Extract the [X, Y] coordinate from the center of the cell holding the provided text.  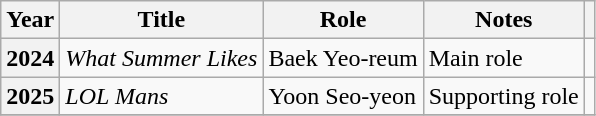
LOL Mans [162, 96]
Main role [504, 58]
Supporting role [504, 96]
2024 [30, 58]
What Summer Likes [162, 58]
Role [343, 20]
Baek Yeo-reum [343, 58]
Notes [504, 20]
Title [162, 20]
2025 [30, 96]
Yoon Seo-yeon [343, 96]
Year [30, 20]
